Detect which cell encompasses the target text, then output its [X, Y] center coordinate. 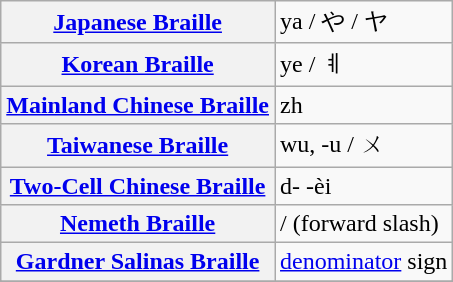
Two-Cell Chinese Braille [138, 185]
Nemeth Braille [138, 224]
denominator sign [363, 262]
d- -èi [363, 185]
Japanese Braille [138, 22]
Korean Braille [138, 64]
Gardner Salinas Braille [138, 262]
wu, -u / ㄨ [363, 146]
ye / ㅖ [363, 64]
ya / や / ヤ [363, 22]
/ (forward slash) [363, 224]
Taiwanese Braille [138, 146]
Mainland Chinese Braille [138, 105]
zh [363, 105]
